Return the [x, y] coordinate for the center point of the cell that contains the specified text.  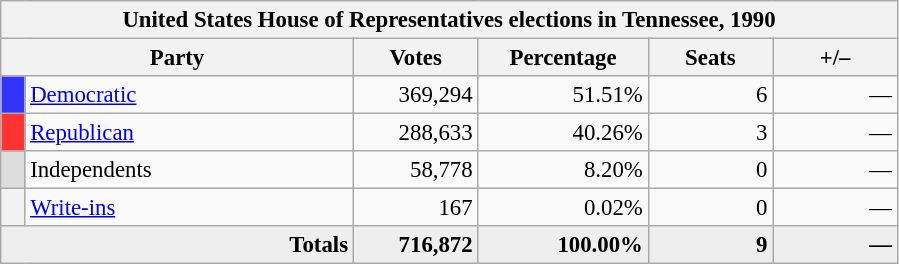
3 [710, 133]
Republican [189, 133]
Independents [189, 170]
288,633 [416, 133]
100.00% [563, 245]
Democratic [189, 95]
716,872 [416, 245]
+/– [836, 58]
Percentage [563, 58]
Party [178, 58]
0.02% [563, 208]
Votes [416, 58]
167 [416, 208]
United States House of Representatives elections in Tennessee, 1990 [450, 20]
9 [710, 245]
8.20% [563, 170]
51.51% [563, 95]
6 [710, 95]
Write-ins [189, 208]
40.26% [563, 133]
369,294 [416, 95]
Seats [710, 58]
58,778 [416, 170]
Totals [178, 245]
